Scan for the cell matching the given text and deliver its [x, y] coordinate at center. 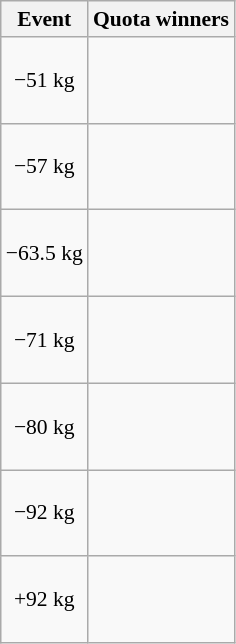
−92 kg [44, 514]
Quota winners [161, 19]
−63.5 kg [44, 254]
Event [44, 19]
−71 kg [44, 340]
−51 kg [44, 80]
−80 kg [44, 426]
+92 kg [44, 600]
−57 kg [44, 166]
